Output the [X, Y] coordinate of the center of the cell containing the given text.  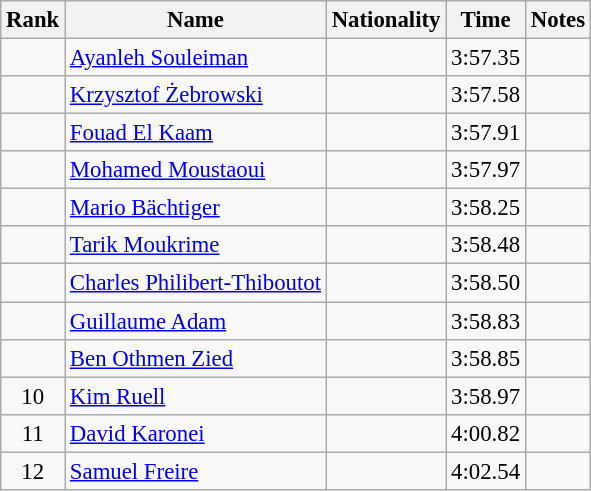
3:57.35 [486, 58]
Notes [558, 20]
Charles Philibert-Thiboutot [196, 283]
Kim Ruell [196, 396]
3:58.50 [486, 283]
Nationality [386, 20]
3:58.85 [486, 358]
3:57.91 [486, 133]
Ayanleh Souleiman [196, 58]
3:58.25 [486, 208]
10 [33, 396]
3:57.97 [486, 170]
Name [196, 20]
Mohamed Moustaoui [196, 170]
Time [486, 20]
Fouad El Kaam [196, 133]
4:00.82 [486, 433]
Rank [33, 20]
David Karonei [196, 433]
3:57.58 [486, 95]
Krzysztof Żebrowski [196, 95]
3:58.97 [486, 396]
12 [33, 471]
4:02.54 [486, 471]
Mario Bächtiger [196, 208]
Ben Othmen Zied [196, 358]
Samuel Freire [196, 471]
Tarik Moukrime [196, 245]
3:58.48 [486, 245]
11 [33, 433]
Guillaume Adam [196, 321]
3:58.83 [486, 321]
